Search for the cell housing the specified text and yield its (X, Y) center coordinate. 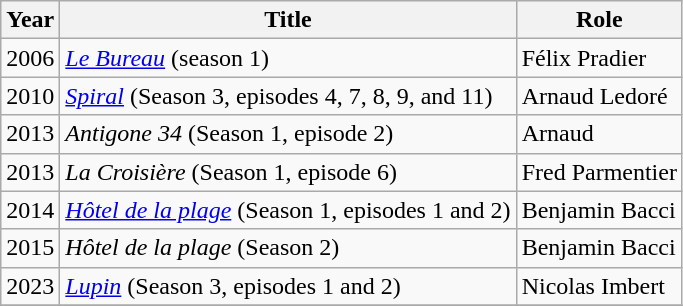
2006 (30, 58)
Félix Pradier (599, 58)
Title (288, 20)
Spiral (Season 3, episodes 4, 7, 8, 9, and 11) (288, 96)
Fred Parmentier (599, 172)
Antigone 34 (Season 1, episode 2) (288, 134)
2023 (30, 286)
Arnaud (599, 134)
Year (30, 20)
Role (599, 20)
2014 (30, 210)
Hôtel de la plage (Season 1, episodes 1 and 2) (288, 210)
2015 (30, 248)
Nicolas Imbert (599, 286)
Le Bureau (season 1) (288, 58)
Hôtel de la plage (Season 2) (288, 248)
Lupin (Season 3, episodes 1 and 2) (288, 286)
2010 (30, 96)
Arnaud Ledoré (599, 96)
La Croisière (Season 1, episode 6) (288, 172)
